Output the (x, y) coordinate of the center of the cell containing the given text.  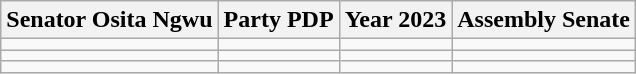
Assembly Senate (544, 20)
Year 2023 (396, 20)
Party PDP (278, 20)
Senator Osita Ngwu (110, 20)
